For the text-containing cell, return its midpoint in [X, Y] coordinate format. 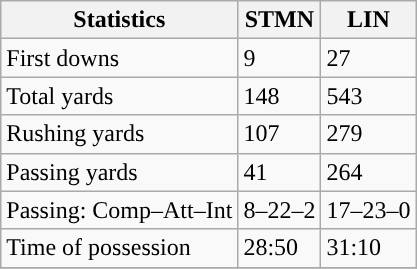
543 [368, 96]
17–23–0 [368, 210]
148 [280, 96]
107 [280, 134]
Rushing yards [120, 134]
Time of possession [120, 248]
Passing yards [120, 172]
279 [368, 134]
Statistics [120, 20]
STMN [280, 20]
28:50 [280, 248]
8–22–2 [280, 210]
Passing: Comp–Att–Int [120, 210]
First downs [120, 58]
9 [280, 58]
Total yards [120, 96]
LIN [368, 20]
31:10 [368, 248]
27 [368, 58]
41 [280, 172]
264 [368, 172]
